Scan for the cell matching the given text and deliver its (X, Y) coordinate at center. 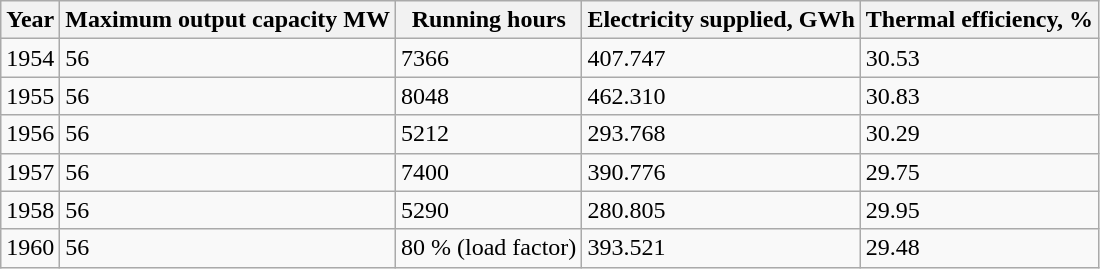
393.521 (721, 248)
8048 (489, 96)
Maximum output capacity MW (228, 20)
7366 (489, 58)
1958 (30, 210)
Thermal efficiency, % (979, 20)
30.29 (979, 134)
29.48 (979, 248)
5212 (489, 134)
407.747 (721, 58)
1956 (30, 134)
1955 (30, 96)
30.53 (979, 58)
Year (30, 20)
30.83 (979, 96)
293.768 (721, 134)
462.310 (721, 96)
390.776 (721, 172)
Running hours (489, 20)
1960 (30, 248)
1954 (30, 58)
Electricity supplied, GWh (721, 20)
29.95 (979, 210)
5290 (489, 210)
1957 (30, 172)
80 % (load factor) (489, 248)
29.75 (979, 172)
280.805 (721, 210)
7400 (489, 172)
